Capture the cell that displays the provided text and extract its [X, Y] central coordinate. 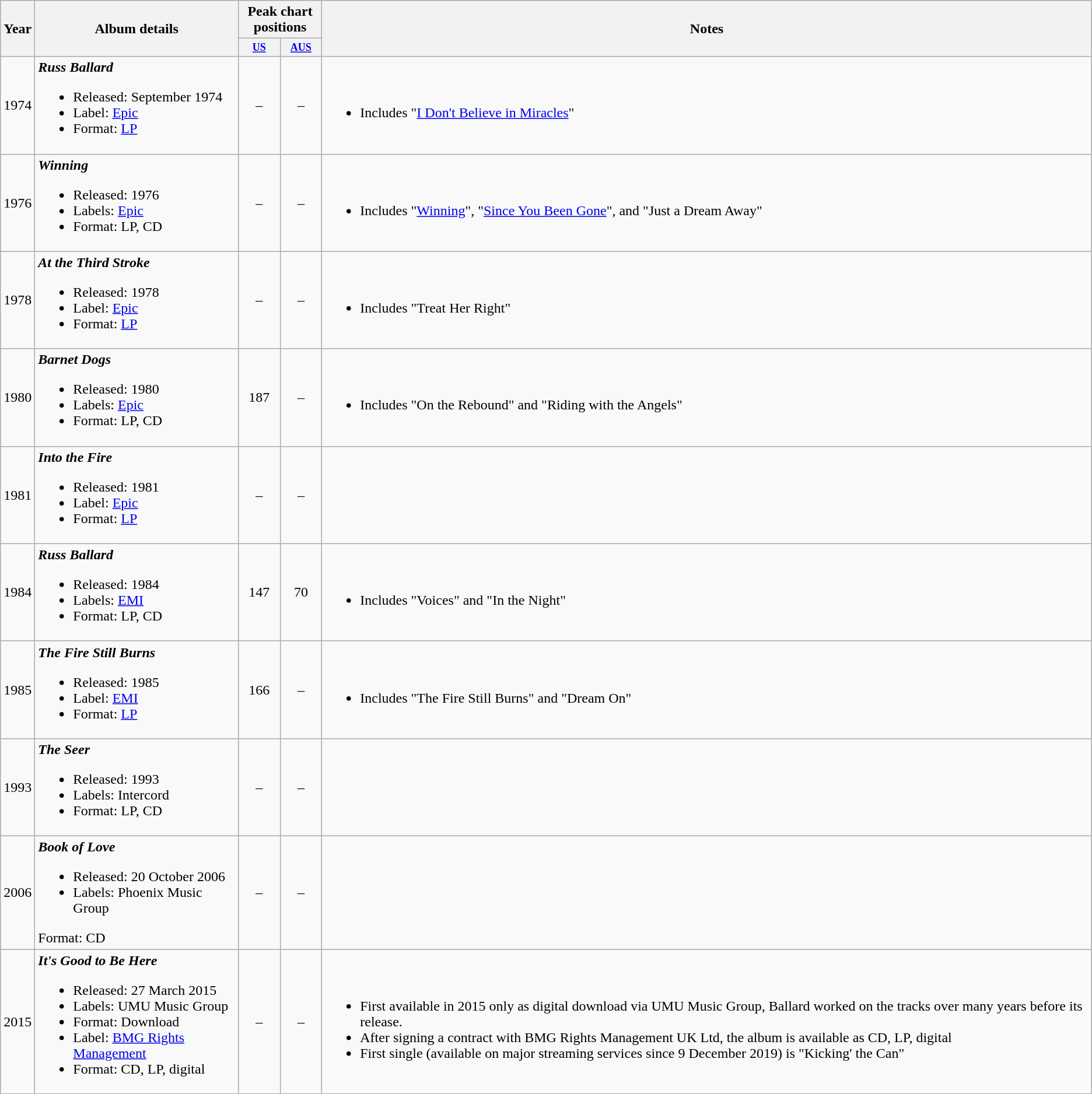
1993 [17, 787]
Book of LoveReleased: 20 October 2006Labels: Phoenix Music GroupFormat: CD [136, 892]
At the Third StrokeReleased: 1978Label: EpicFormat: LP [136, 300]
187 [259, 398]
Russ BallardReleased: September 1974Label: EpicFormat: LP [136, 105]
It's Good to Be HereReleased: 27 March 2015Labels: UMU Music GroupFormat: DownloadLabel: BMG Rights ManagementFormat: CD, LP, digital [136, 1022]
Includes "I Don't Believe in Miracles" [707, 105]
1976 [17, 203]
Includes "Voices" and "In the Night" [707, 592]
1984 [17, 592]
The Fire Still BurnsReleased: 1985Label: EMIFormat: LP [136, 689]
Barnet DogsReleased: 1980Labels: EpicFormat: LP, CD [136, 398]
Peak chart positions [280, 20]
2015 [17, 1022]
1974 [17, 105]
Album details [136, 29]
147 [259, 592]
1980 [17, 398]
Includes "Treat Her Right" [707, 300]
1985 [17, 689]
Includes "Winning", "Since You Been Gone", and "Just a Dream Away" [707, 203]
166 [259, 689]
AUS [301, 48]
Notes [707, 29]
Year [17, 29]
2006 [17, 892]
Includes "The Fire Still Burns" and "Dream On" [707, 689]
US [259, 48]
Includes "On the Rebound" and "Riding with the Angels" [707, 398]
1981 [17, 495]
Into the FireReleased: 1981Label: EpicFormat: LP [136, 495]
1978 [17, 300]
Russ BallardReleased: 1984Labels: EMIFormat: LP, CD [136, 592]
70 [301, 592]
The SeerReleased: 1993Labels: IntercordFormat: LP, CD [136, 787]
WinningReleased: 1976Labels: EpicFormat: LP, CD [136, 203]
